Identify which cell holds the provided text, then report its (X, Y) central coordinate. 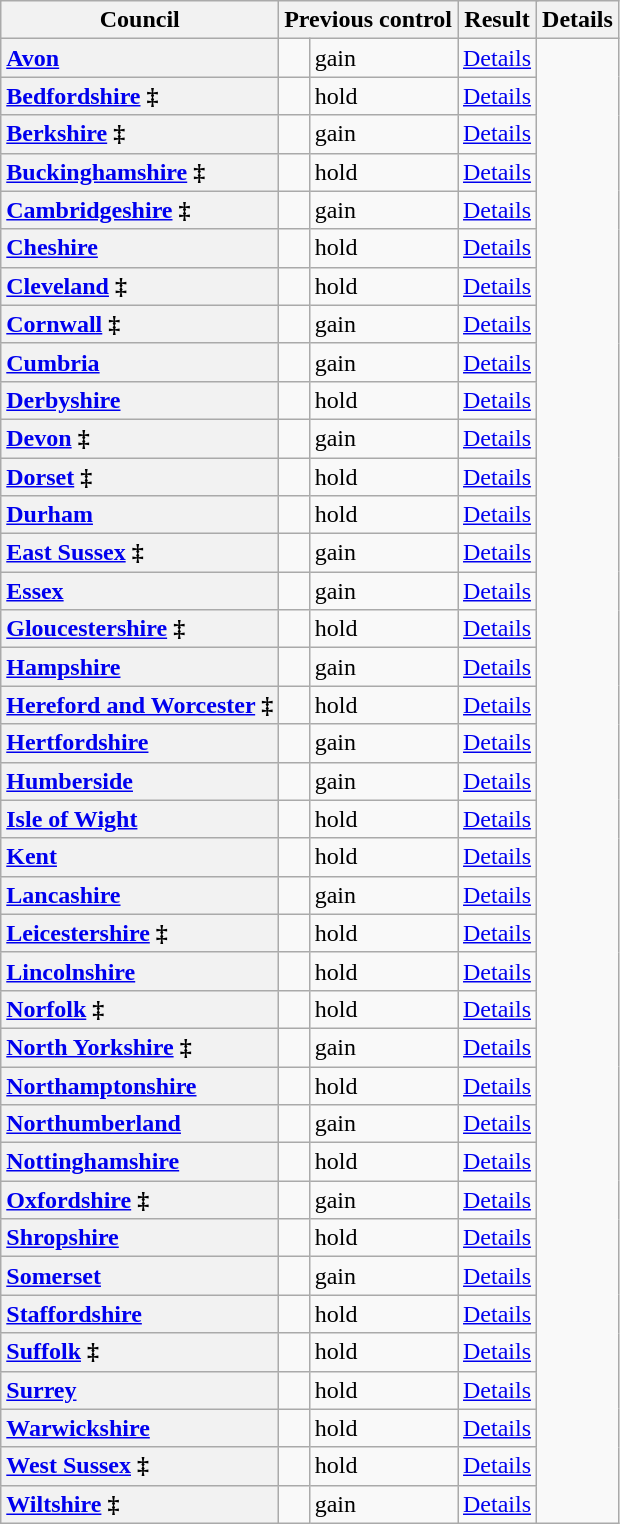
Isle of Wight (140, 819)
Cheshire (140, 248)
Durham (140, 515)
Lancashire (140, 895)
Previous control (368, 20)
West Sussex ‡ (140, 1466)
Devon ‡ (140, 438)
Warwickshire (140, 1428)
Kent (140, 857)
Avon (140, 58)
Lincolnshire (140, 971)
North Yorkshire ‡ (140, 1047)
Oxfordshire ‡ (140, 1200)
Staffordshire (140, 1314)
Somerset (140, 1276)
Gloucestershire ‡ (140, 629)
Result (498, 20)
Berkshire ‡ (140, 134)
Hampshire (140, 667)
Suffolk ‡ (140, 1352)
Essex (140, 591)
Norfolk ‡ (140, 1009)
Buckinghamshire ‡ (140, 172)
Cleveland ‡ (140, 286)
Wiltshire ‡ (140, 1504)
Northamptonshire (140, 1085)
Hertfordshire (140, 743)
Bedfordshire ‡ (140, 96)
Dorset ‡ (140, 477)
Cumbria (140, 362)
East Sussex ‡ (140, 553)
Northumberland (140, 1124)
Leicestershire ‡ (140, 933)
Nottinghamshire (140, 1162)
Derbyshire (140, 400)
Council (140, 20)
Cambridgeshire ‡ (140, 210)
Cornwall ‡ (140, 324)
Shropshire (140, 1238)
Surrey (140, 1390)
Hereford and Worcester ‡ (140, 705)
Humberside (140, 781)
